Locate the cell with the specified text and output its (X, Y) center coordinate. 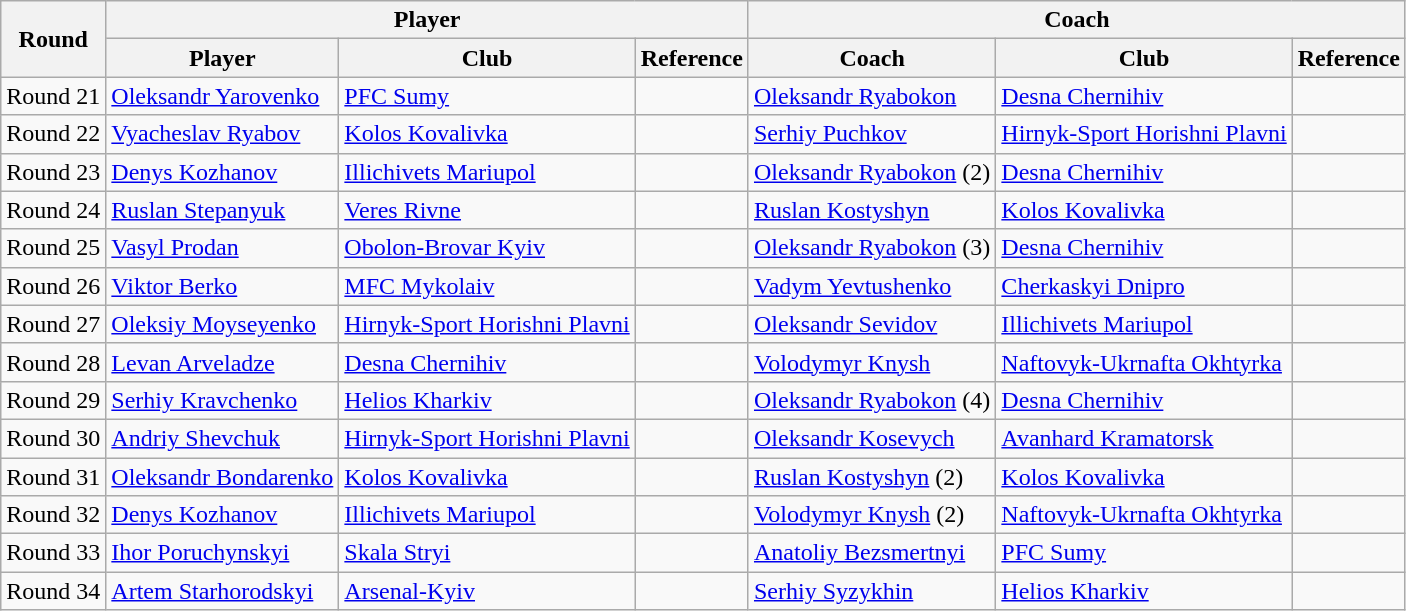
Andriy Shevchuk (222, 438)
Oleksandr Kosevych (872, 438)
Round 21 (54, 96)
Vasyl Prodan (222, 248)
Viktor Berko (222, 286)
Ruslan Kostyshyn (872, 210)
Avanhard Kramatorsk (1144, 438)
MFC Mykolaiv (487, 286)
Oleksandr Ryabokon (872, 96)
Ruslan Stepanyuk (222, 210)
Round 23 (54, 172)
Ihor Poruchynskyi (222, 553)
Serhiy Kravchenko (222, 400)
Round 32 (54, 515)
Ruslan Kostyshyn (2) (872, 477)
Oleksandr Bondarenko (222, 477)
Round 26 (54, 286)
Round 31 (54, 477)
Veres Rivne (487, 210)
Round (54, 39)
Skala Stryi (487, 553)
Arsenal-Kyiv (487, 591)
Round 24 (54, 210)
Oleksandr Ryabokon (3) (872, 248)
Levan Arveladze (222, 362)
Cherkaskyi Dnipro (1144, 286)
Round 33 (54, 553)
Serhiy Puchkov (872, 134)
Oleksandr Sevidov (872, 324)
Round 22 (54, 134)
Round 25 (54, 248)
Round 27 (54, 324)
Round 28 (54, 362)
Round 29 (54, 400)
Serhiy Syzykhin (872, 591)
Oleksandr Ryabokon (2) (872, 172)
Artem Starhorodskyi (222, 591)
Vyacheslav Ryabov (222, 134)
Volodymyr Knysh (872, 362)
Obolon-Brovar Kyiv (487, 248)
Volodymyr Knysh (2) (872, 515)
Round 30 (54, 438)
Vadym Yevtushenko (872, 286)
Oleksandr Ryabokon (4) (872, 400)
Round 34 (54, 591)
Oleksandr Yarovenko (222, 96)
Oleksiy Moyseyenko (222, 324)
Anatoliy Bezsmertnyi (872, 553)
